Output the [X, Y] coordinate of the center of the cell containing the given text.  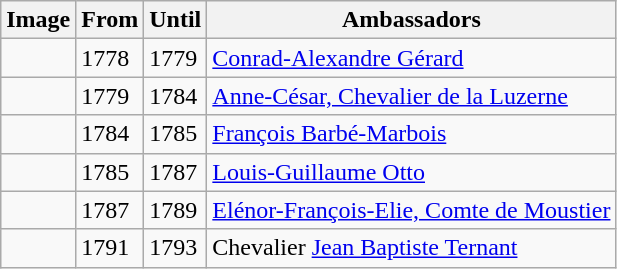
From [110, 20]
Elénor-François-Elie, Comte de Moustier [412, 210]
Louis-Guillaume Otto [412, 172]
1778 [110, 58]
1789 [176, 210]
1793 [176, 248]
Chevalier Jean Baptiste Ternant [412, 248]
Ambassadors [412, 20]
1791 [110, 248]
Until [176, 20]
Anne-César, Chevalier de la Luzerne [412, 96]
Image [38, 20]
Conrad-Alexandre Gérard [412, 58]
François Barbé-Marbois [412, 134]
